Pinpoint the cell where the given text exists, returning its [x, y] midpoint coordinate. 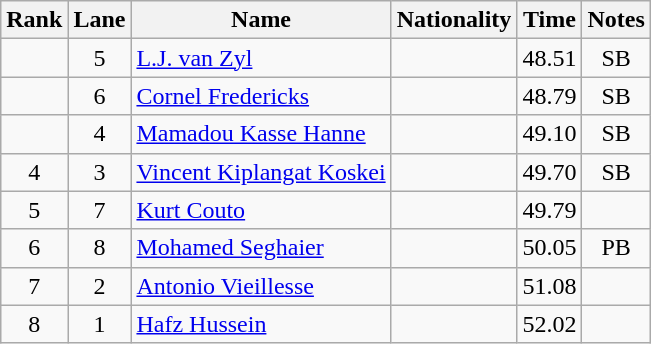
52.02 [550, 324]
Mamadou Kasse Hanne [261, 134]
Time [550, 20]
1 [100, 324]
49.70 [550, 172]
48.51 [550, 58]
Name [261, 20]
L.J. van Zyl [261, 58]
Cornel Fredericks [261, 96]
49.79 [550, 210]
Notes [616, 20]
2 [100, 286]
51.08 [550, 286]
Lane [100, 20]
50.05 [550, 248]
PB [616, 248]
Nationality [454, 20]
3 [100, 172]
Vincent Kiplangat Koskei [261, 172]
48.79 [550, 96]
Rank [34, 20]
49.10 [550, 134]
Antonio Vieillesse [261, 286]
Mohamed Seghaier [261, 248]
Kurt Couto [261, 210]
Hafz Hussein [261, 324]
